Provide the [X, Y] coordinate of the cell's center where the given text is located.  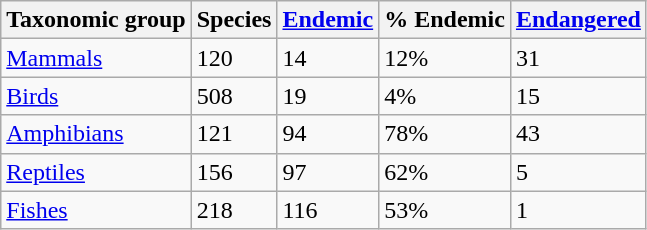
19 [328, 96]
31 [578, 58]
4% [445, 96]
53% [445, 210]
Endemic [328, 20]
1 [578, 210]
156 [234, 172]
Birds [96, 96]
Taxonomic group [96, 20]
14 [328, 58]
Fishes [96, 210]
15 [578, 96]
Endangered [578, 20]
62% [445, 172]
Mammals [96, 58]
94 [328, 134]
120 [234, 58]
218 [234, 210]
43 [578, 134]
% Endemic [445, 20]
12% [445, 58]
Amphibians [96, 134]
97 [328, 172]
Reptiles [96, 172]
Species [234, 20]
121 [234, 134]
78% [445, 134]
116 [328, 210]
5 [578, 172]
508 [234, 96]
